Output the [X, Y] coordinate of the center of the cell containing the given text.  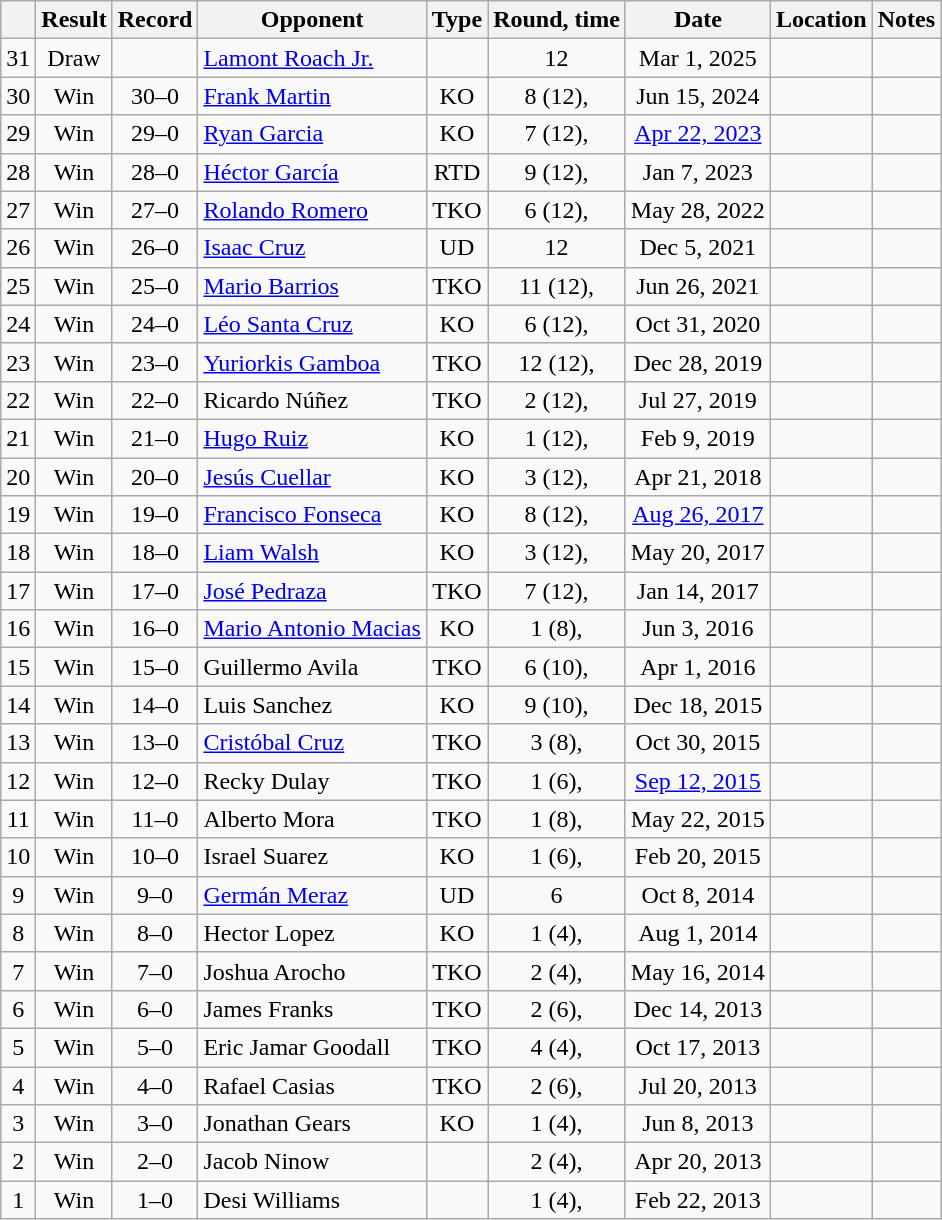
Lamont Roach Jr. [312, 58]
Jun 8, 2013 [698, 1124]
9–0 [155, 895]
Oct 17, 2013 [698, 1047]
22–0 [155, 400]
Isaac Cruz [312, 248]
2 (12), [557, 400]
22 [18, 400]
Rafael Casias [312, 1085]
3–0 [155, 1124]
9 (10), [557, 705]
May 22, 2015 [698, 819]
1–0 [155, 1200]
29 [18, 134]
15–0 [155, 667]
Record [155, 20]
Jun 26, 2021 [698, 286]
16–0 [155, 629]
5–0 [155, 1047]
Apr 20, 2013 [698, 1162]
1 [18, 1200]
3 [18, 1124]
9 (12), [557, 172]
Apr 1, 2016 [698, 667]
10–0 [155, 857]
11 [18, 819]
31 [18, 58]
9 [18, 895]
Guillermo Avila [312, 667]
Jacob Ninow [312, 1162]
Type [456, 20]
7–0 [155, 971]
Mario Antonio Macias [312, 629]
25–0 [155, 286]
14–0 [155, 705]
13–0 [155, 743]
Apr 21, 2018 [698, 477]
11 (12), [557, 286]
20–0 [155, 477]
Aug 26, 2017 [698, 515]
Jun 3, 2016 [698, 629]
Sep 12, 2015 [698, 781]
24 [18, 324]
4 [18, 1085]
Rolando Romero [312, 210]
Jul 20, 2013 [698, 1085]
12 (12), [557, 362]
Opponent [312, 20]
RTD [456, 172]
25 [18, 286]
Francisco Fonseca [312, 515]
8 [18, 933]
May 16, 2014 [698, 971]
Ricardo Núñez [312, 400]
May 20, 2017 [698, 553]
23–0 [155, 362]
11–0 [155, 819]
Frank Martin [312, 96]
1 (12), [557, 438]
21 [18, 438]
Héctor García [312, 172]
Cristóbal Cruz [312, 743]
Jan 14, 2017 [698, 591]
Mar 1, 2025 [698, 58]
Alberto Mora [312, 819]
26 [18, 248]
José Pedraza [312, 591]
Ryan Garcia [312, 134]
27 [18, 210]
8–0 [155, 933]
2 [18, 1162]
23 [18, 362]
3 (8), [557, 743]
4–0 [155, 1085]
27–0 [155, 210]
17 [18, 591]
Date [698, 20]
Hugo Ruiz [312, 438]
19–0 [155, 515]
Mario Barrios [312, 286]
19 [18, 515]
Feb 22, 2013 [698, 1200]
20 [18, 477]
Jonathan Gears [312, 1124]
18 [18, 553]
Hector Lopez [312, 933]
7 [18, 971]
10 [18, 857]
Oct 30, 2015 [698, 743]
21–0 [155, 438]
Dec 18, 2015 [698, 705]
Apr 22, 2023 [698, 134]
Liam Walsh [312, 553]
18–0 [155, 553]
Feb 9, 2019 [698, 438]
Result [74, 20]
Dec 28, 2019 [698, 362]
Yuriorkis Gamboa [312, 362]
30–0 [155, 96]
Jan 7, 2023 [698, 172]
4 (4), [557, 1047]
Jesús Cuellar [312, 477]
May 28, 2022 [698, 210]
6 (10), [557, 667]
Draw [74, 58]
Germán Meraz [312, 895]
28 [18, 172]
2–0 [155, 1162]
26–0 [155, 248]
Joshua Arocho [312, 971]
Round, time [557, 20]
Aug 1, 2014 [698, 933]
Location [821, 20]
Notes [906, 20]
Dec 5, 2021 [698, 248]
30 [18, 96]
Jul 27, 2019 [698, 400]
14 [18, 705]
Feb 20, 2015 [698, 857]
12–0 [155, 781]
Luis Sanchez [312, 705]
Eric Jamar Goodall [312, 1047]
Léo Santa Cruz [312, 324]
29–0 [155, 134]
13 [18, 743]
5 [18, 1047]
Recky Dulay [312, 781]
15 [18, 667]
James Franks [312, 1009]
Oct 31, 2020 [698, 324]
24–0 [155, 324]
17–0 [155, 591]
6–0 [155, 1009]
Israel Suarez [312, 857]
28–0 [155, 172]
Oct 8, 2014 [698, 895]
Desi Williams [312, 1200]
Jun 15, 2024 [698, 96]
Dec 14, 2013 [698, 1009]
16 [18, 629]
